Search for the cell housing the specified text and yield its (x, y) center coordinate. 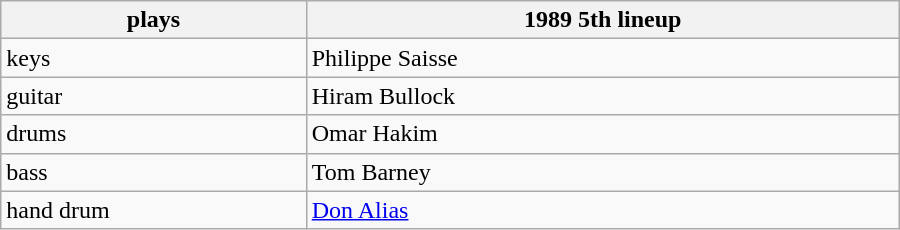
Tom Barney (602, 172)
bass (154, 172)
hand drum (154, 210)
Don Alias (602, 210)
Philippe Saisse (602, 58)
keys (154, 58)
Omar Hakim (602, 134)
plays (154, 20)
drums (154, 134)
guitar (154, 96)
Hiram Bullock (602, 96)
1989 5th lineup (602, 20)
